Scan for the cell matching the given text and deliver its (X, Y) coordinate at center. 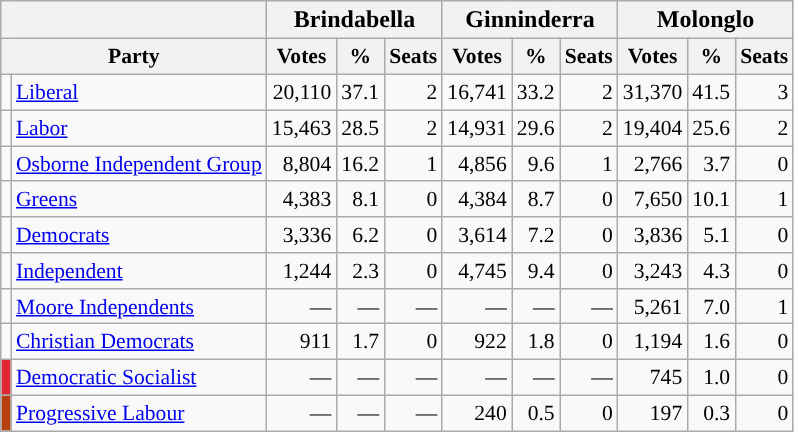
8,804 (302, 164)
3,614 (476, 235)
4.3 (711, 271)
Party (134, 57)
1,244 (302, 271)
4,745 (476, 271)
Ginninderra (530, 20)
7.2 (536, 235)
Brindabella (355, 20)
1.7 (360, 342)
7.0 (711, 306)
197 (652, 413)
1.0 (711, 377)
745 (652, 377)
1.8 (536, 342)
Christian Democrats (139, 342)
29.6 (536, 128)
15,463 (302, 128)
7,650 (652, 199)
911 (302, 342)
2.3 (360, 271)
28.5 (360, 128)
16.2 (360, 164)
41.5 (711, 92)
0.3 (711, 413)
19,404 (652, 128)
8.1 (360, 199)
3.7 (711, 164)
9.4 (536, 271)
0.5 (536, 413)
31,370 (652, 92)
8.7 (536, 199)
4,383 (302, 199)
3,836 (652, 235)
Molonglo (706, 20)
922 (476, 342)
3,243 (652, 271)
Liberal (139, 92)
Osborne Independent Group (139, 164)
33.2 (536, 92)
4,384 (476, 199)
25.6 (711, 128)
9.6 (536, 164)
1.6 (711, 342)
1,194 (652, 342)
10.1 (711, 199)
Democratic Socialist (139, 377)
4,856 (476, 164)
6.2 (360, 235)
37.1 (360, 92)
14,931 (476, 128)
20,110 (302, 92)
240 (476, 413)
2,766 (652, 164)
Moore Independents (139, 306)
Independent (139, 271)
3,336 (302, 235)
Democrats (139, 235)
5,261 (652, 306)
Progressive Labour (139, 413)
Greens (139, 199)
5.1 (711, 235)
3 (764, 92)
16,741 (476, 92)
Labor (139, 128)
